Output the [X, Y] coordinate of the center of the cell containing the given text.  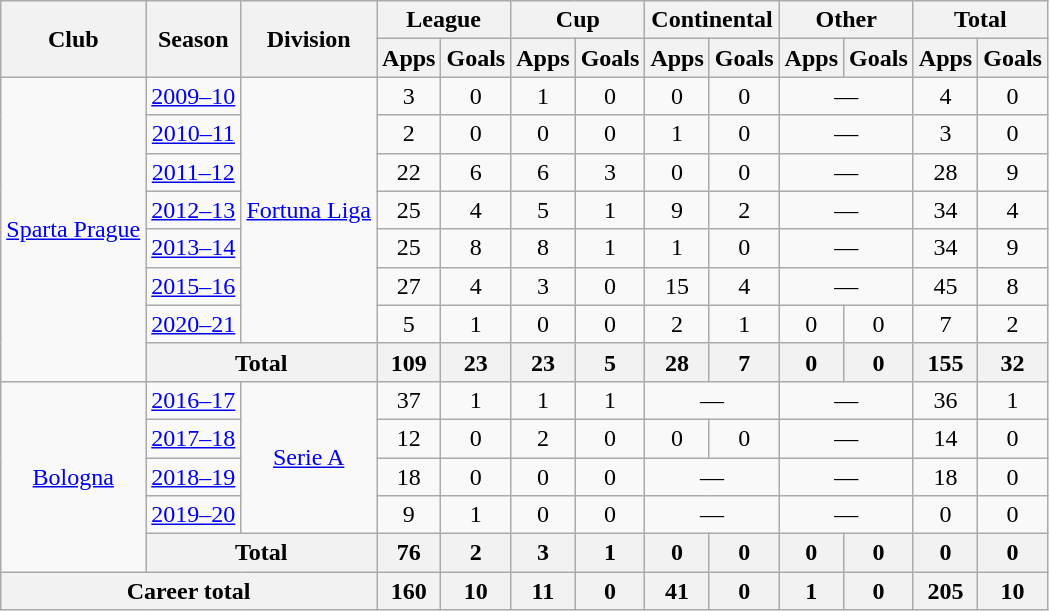
2010–11 [194, 134]
2012–13 [194, 210]
Cup [578, 20]
14 [945, 438]
Serie A [309, 457]
Fortuna Liga [309, 210]
2009–10 [194, 96]
155 [945, 362]
11 [543, 591]
76 [409, 553]
2011–12 [194, 172]
109 [409, 362]
Season [194, 39]
2016–17 [194, 400]
2019–20 [194, 515]
32 [1013, 362]
27 [409, 286]
2017–18 [194, 438]
League [444, 20]
160 [409, 591]
Bologna [74, 476]
45 [945, 286]
2018–19 [194, 477]
Club [74, 39]
22 [409, 172]
12 [409, 438]
Continental [712, 20]
Other [846, 20]
Division [309, 39]
Sparta Prague [74, 229]
2015–16 [194, 286]
41 [677, 591]
205 [945, 591]
Career total [189, 591]
15 [677, 286]
2013–14 [194, 248]
36 [945, 400]
2020–21 [194, 324]
37 [409, 400]
